Identify which cell holds the provided text, then report its (X, Y) central coordinate. 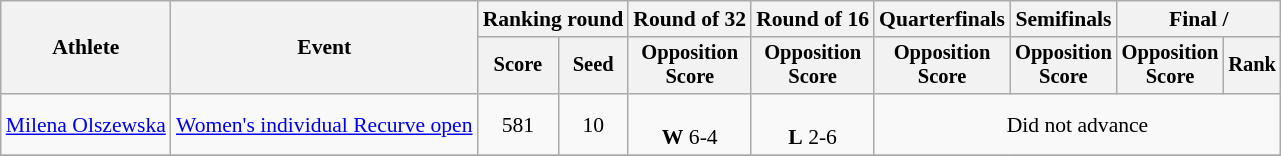
Round of 16 (812, 19)
Semifinals (1064, 19)
Did not advance (1078, 124)
10 (593, 124)
Rank (1252, 66)
Seed (593, 66)
Event (324, 48)
Milena Olszewska (86, 124)
Round of 32 (690, 19)
L 2-6 (812, 124)
Athlete (86, 48)
581 (518, 124)
W 6-4 (690, 124)
Quarterfinals (942, 19)
Ranking round (554, 19)
Final / (1199, 19)
Women's individual Recurve open (324, 124)
Score (518, 66)
